Identify which cell holds the provided text, then report its [X, Y] central coordinate. 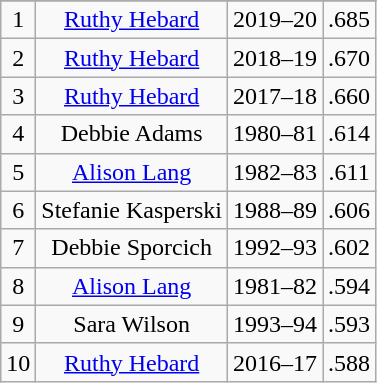
2 [18, 58]
2017–18 [274, 96]
2018–19 [274, 58]
9 [18, 324]
.685 [350, 20]
Stefanie Kasperski [132, 210]
8 [18, 286]
1988–89 [274, 210]
Debbie Adams [132, 134]
10 [18, 362]
5 [18, 172]
.614 [350, 134]
6 [18, 210]
.588 [350, 362]
3 [18, 96]
.660 [350, 96]
.670 [350, 58]
.594 [350, 286]
.611 [350, 172]
7 [18, 248]
1982–83 [274, 172]
2019–20 [274, 20]
Sara Wilson [132, 324]
1 [18, 20]
1993–94 [274, 324]
.602 [350, 248]
1992–93 [274, 248]
Debbie Sporcich [132, 248]
.593 [350, 324]
.606 [350, 210]
4 [18, 134]
1981–82 [274, 286]
1980–81 [274, 134]
2016–17 [274, 362]
